Provide the [X, Y] coordinate of the cell's center where the given text is located.  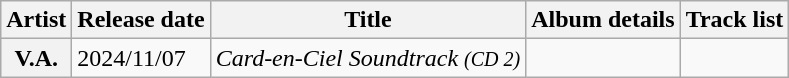
2024/11/07 [141, 58]
Title [368, 20]
Album details [603, 20]
Card-en-Ciel Soundtrack (CD 2) [368, 58]
Track list [734, 20]
Artist [36, 20]
V.A. [36, 58]
Release date [141, 20]
